Locate the cell with the specified text and output its [x, y] center coordinate. 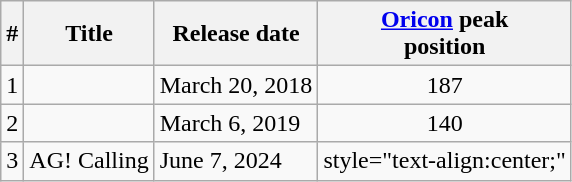
AG! Calling [89, 161]
Oricon peakposition [444, 34]
style="text-align:center;" [444, 161]
# [12, 34]
187 [444, 85]
140 [444, 123]
2 [12, 123]
1 [12, 85]
Title [89, 34]
June 7, 2024 [236, 161]
Release date [236, 34]
3 [12, 161]
March 6, 2019 [236, 123]
March 20, 2018 [236, 85]
